Find where the given text appears and provide that cell's center as (X, Y) coordinate. 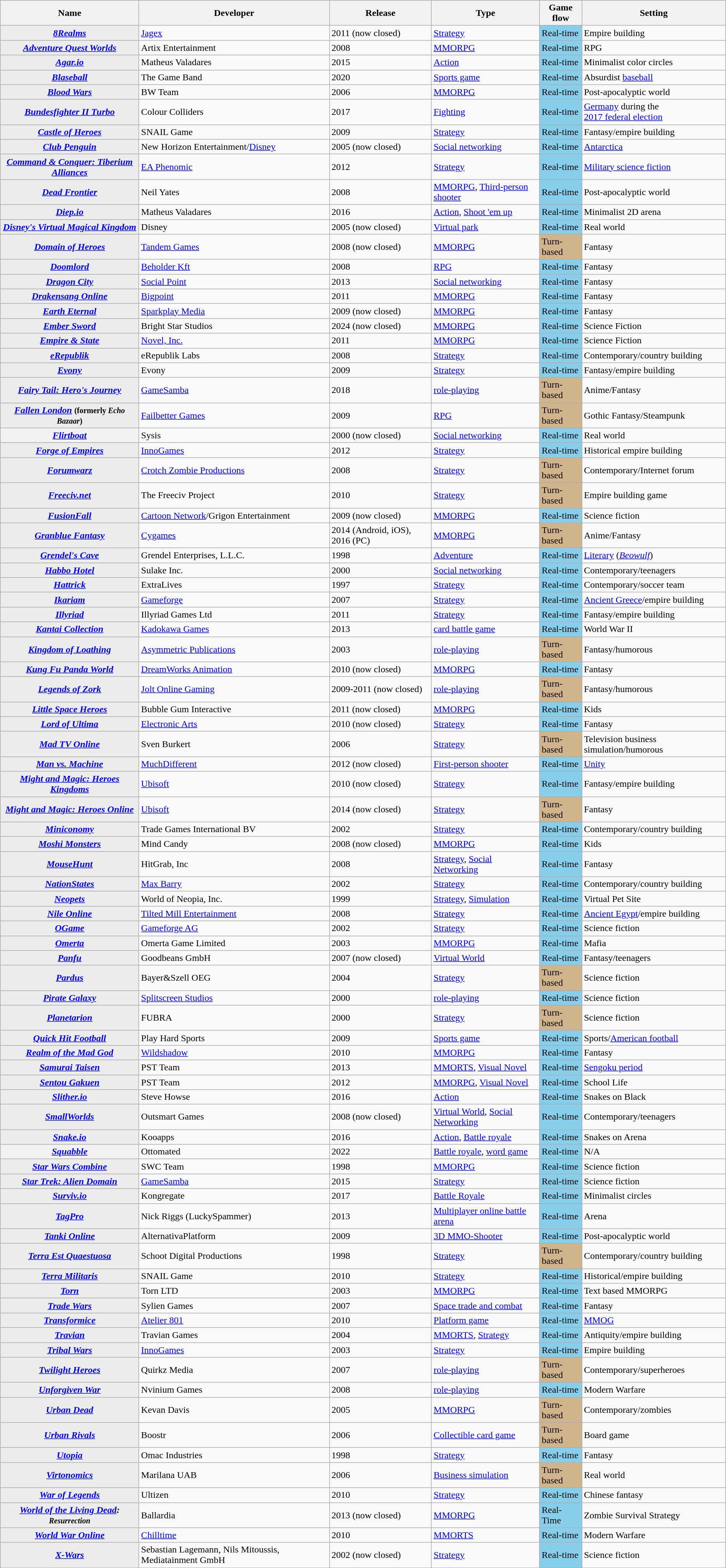
Samurai Taisen (70, 1067)
Doomlord (70, 267)
Habbo Hotel (70, 570)
Text based MMORPG (654, 1291)
Torn LTD (234, 1291)
Social Point (234, 282)
Minimalist 2D arena (654, 212)
Diep.io (70, 212)
Sebastian Lagemann, Nils Mitoussis, Mediatainment GmbH (234, 1555)
MMOG (654, 1320)
World War II (654, 629)
Star Trek: Alien Domain (70, 1181)
Tanki Online (70, 1236)
Kadokawa Games (234, 629)
Absurdist baseball (654, 77)
OGame (70, 928)
Might and Magic: Heroes Kingdoms (70, 784)
Mafia (654, 943)
Travian (70, 1335)
Command & Conquer: Tiberium Alliances (70, 167)
Failbetter Games (234, 415)
Little Space Heroes (70, 709)
Television business simulation/humorous (654, 744)
Historical/empire building (654, 1276)
2020 (380, 77)
Omerta Game Limited (234, 943)
Nick Riggs (LuckySpammer) (234, 1216)
Kantai Collection (70, 629)
Ballardia (234, 1515)
Developer (234, 13)
Utopia (70, 1455)
Real-Time (561, 1515)
Contemporary/Internet forum (654, 470)
Sulake Inc. (234, 570)
2022 (380, 1152)
Sven Burkert (234, 744)
Contemporary/zombies (654, 1410)
School Life (654, 1082)
1997 (380, 585)
Multiplayer online battle arena (486, 1216)
Blaseball (70, 77)
Castle of Heroes (70, 132)
Kung Fu Panda World (70, 669)
Urban Dead (70, 1410)
Panfu (70, 958)
Gothic Fantasy/Steampunk (654, 415)
Schoot Digital Productions (234, 1256)
Tandem Games (234, 247)
Cygames (234, 535)
Pardus (70, 978)
Pirate Galaxy (70, 998)
Fallen London (formerly Echo Bazaar) (70, 415)
eRepublik Labs (234, 355)
Virtual World (486, 958)
Historical empire building (654, 450)
Slither.io (70, 1097)
Kongregate (234, 1196)
Electronic Arts (234, 724)
Fantasy/teenagers (654, 958)
MMORPG, Visual Novel (486, 1082)
Snakes on Arena (654, 1137)
Tilted Mill Entertainment (234, 914)
Crotch Zombie Productions (234, 470)
Kevan Davis (234, 1410)
Novel, Inc. (234, 341)
Legends of Zork (70, 689)
Virtual Pet Site (654, 899)
N/A (654, 1152)
Outsmart Games (234, 1117)
Hattrick (70, 585)
Play Hard Sports (234, 1038)
Neil Yates (234, 192)
Agar.io (70, 62)
Splitscreen Studios (234, 998)
Adventure (486, 556)
Gameforge AG (234, 928)
Unforgiven War (70, 1390)
MMORTS (486, 1535)
Trade Wars (70, 1305)
Omerta (70, 943)
Man vs. Machine (70, 764)
2024 (now closed) (380, 326)
2013 (now closed) (380, 1515)
Atelier 801 (234, 1320)
EA Phenomic (234, 167)
Wildshadow (234, 1052)
Marilana UAB (234, 1475)
HitGrab, Inc (234, 864)
Empire & State (70, 341)
Bubble Gum Interactive (234, 709)
Dragon City (70, 282)
FUBRA (234, 1018)
Setting (654, 13)
2018 (380, 390)
Ikariam (70, 600)
1999 (380, 899)
Fairy Tail: Hero's Journey (70, 390)
The Freeciv Project (234, 495)
Dead Frontier (70, 192)
Miniconomy (70, 829)
ExtraLives (234, 585)
Release (380, 13)
Virtual park (486, 227)
Earth Eternal (70, 311)
2009-2011 (now closed) (380, 689)
Urban Rivals (70, 1435)
New Horizon Entertainment/Disney (234, 147)
Mad TV Online (70, 744)
Contemporary/soccer team (654, 585)
Neopets (70, 899)
2000 (now closed) (380, 435)
Platform game (486, 1320)
AlternativaPlatform (234, 1236)
Kingdom of Loathing (70, 649)
Terra Est Quaestuosa (70, 1256)
2012 (now closed) (380, 764)
Battle Royale (486, 1196)
Minimalist circles (654, 1196)
Jagex (234, 33)
MMORTS, Visual Novel (486, 1067)
Blood Wars (70, 92)
Colour Colliders (234, 112)
BW Team (234, 92)
2014 (Android, iOS), 2016 (PC) (380, 535)
2002 (now closed) (380, 1555)
Omac Industries (234, 1455)
Collectible card game (486, 1435)
Jolt Online Gaming (234, 689)
Drakensang Online (70, 296)
Kooapps (234, 1137)
Action, Shoot 'em up (486, 212)
TagPro (70, 1216)
SmallWorlds (70, 1117)
FusionFall (70, 516)
World of Neopia, Inc. (234, 899)
Adventure Quest Worlds (70, 48)
Boostr (234, 1435)
Ultizen (234, 1495)
Ottomated (234, 1152)
Transformice (70, 1320)
First-person shooter (486, 764)
Max Barry (234, 884)
DreamWorks Animation (234, 669)
Germany during the2017 federal election (654, 112)
World War Online (70, 1535)
Bayer&Szell OEG (234, 978)
MouseHunt (70, 864)
Literary (Beowulf) (654, 556)
card battle game (486, 629)
MuchDifferent (234, 764)
Empire building game (654, 495)
Grendel Enterprises, L.L.C. (234, 556)
Lord of Ultima (70, 724)
Chinese fantasy (654, 1495)
Fighting (486, 112)
World of the Living Dead: Resurrection (70, 1515)
8Realms (70, 33)
Sylien Games (234, 1305)
Virtual World, Social Networking (486, 1117)
Quirkz Media (234, 1370)
Antarctica (654, 147)
Bright Star Studios (234, 326)
Name (70, 13)
2007 (now closed) (380, 958)
Surviv.io (70, 1196)
Zombie Survival Strategy (654, 1515)
Sports/American football (654, 1038)
Sparkplay Media (234, 311)
Planetarion (70, 1018)
Game flow (561, 13)
Cartoon Network/Grigon Entertainment (234, 516)
Freeciv.net (70, 495)
2005 (380, 1410)
2014 (now closed) (380, 809)
Arena (654, 1216)
MMORPG, Third-person shooter (486, 192)
Might and Magic: Heroes Online (70, 809)
Chilltime (234, 1535)
Battle royale, word game (486, 1152)
Bigpoint (234, 296)
Mind Candy (234, 844)
Board game (654, 1435)
Asymmetric Publications (234, 649)
Illyriad Games Ltd (234, 614)
Space trade and combat (486, 1305)
Artix Entertainment (234, 48)
Disney's Virtual Magical Kingdom (70, 227)
Forge of Empires (70, 450)
Twilight Heroes (70, 1370)
Antiquity/empire building (654, 1335)
Sengoku period (654, 1067)
NationStates (70, 884)
Ember Sword (70, 326)
Club Penguin (70, 147)
SWC Team (234, 1166)
MMORTS, Strategy (486, 1335)
Strategy, Social Networking (486, 864)
War of Legends (70, 1495)
Realm of the Mad God (70, 1052)
Contemporary/superheroes (654, 1370)
Domain of Heroes (70, 247)
Trade Games International BV (234, 829)
Snakes on Black (654, 1097)
Business simulation (486, 1475)
The Game Band (234, 77)
Steve Howse (234, 1097)
Military science fiction (654, 167)
Terra Militaris (70, 1276)
Torn (70, 1291)
Forumwarz (70, 470)
Virtonomics (70, 1475)
Nile Online (70, 914)
Sentou Gakuen (70, 1082)
Snake.io (70, 1137)
X-Wars (70, 1555)
Minimalist color circles (654, 62)
Type (486, 13)
Ancient Greece/empire building (654, 600)
Travian Games (234, 1335)
Moshi Monsters (70, 844)
eRepublik (70, 355)
Bundesfighter II Turbo (70, 112)
Beholder Kft (234, 267)
Nvinium Games (234, 1390)
Squabble (70, 1152)
Goodbeans GmbH (234, 958)
Unity (654, 764)
Strategy, Simulation (486, 899)
Illyriad (70, 614)
Tribal Wars (70, 1350)
3D MMO-Shooter (486, 1236)
Grendel's Cave (70, 556)
Flirtboat (70, 435)
Star Wars Combine (70, 1166)
Ancient Egypt/empire building (654, 914)
Sysis (234, 435)
Granblue Fantasy (70, 535)
Gameforge (234, 600)
Disney (234, 227)
Quick Hit Football (70, 1038)
Action, Battle royale (486, 1137)
